Extract the (x, y) coordinate from the center of the cell holding the provided text.  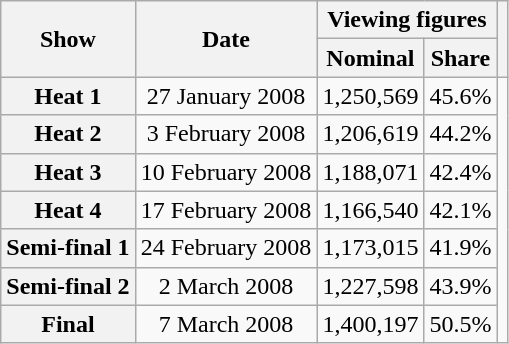
1,173,015 (370, 248)
24 February 2008 (226, 248)
Heat 2 (68, 134)
10 February 2008 (226, 172)
1,227,598 (370, 286)
Semi-final 1 (68, 248)
Heat 3 (68, 172)
Heat 4 (68, 210)
Share (460, 58)
45.6% (460, 96)
50.5% (460, 324)
Heat 1 (68, 96)
42.4% (460, 172)
43.9% (460, 286)
Date (226, 39)
1,166,540 (370, 210)
2 March 2008 (226, 286)
1,206,619 (370, 134)
Final (68, 324)
7 March 2008 (226, 324)
1,400,197 (370, 324)
1,250,569 (370, 96)
3 February 2008 (226, 134)
Semi-final 2 (68, 286)
Nominal (370, 58)
1,188,071 (370, 172)
44.2% (460, 134)
42.1% (460, 210)
Show (68, 39)
17 February 2008 (226, 210)
27 January 2008 (226, 96)
41.9% (460, 248)
Viewing figures (407, 20)
